Provide the [x, y] coordinate of the cell's center where the given text is located.  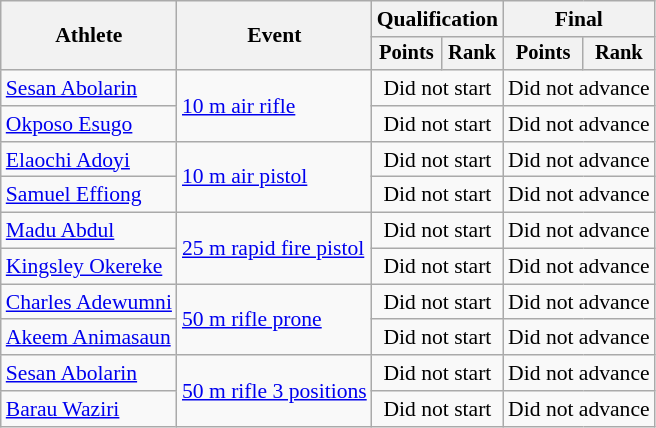
Akeem Animasaun [89, 338]
Final [579, 19]
50 m rifle prone [274, 320]
Barau Waziri [89, 409]
Event [274, 36]
Qualification [438, 19]
Samuel Effiong [89, 195]
10 m air rifle [274, 106]
Charles Adewumni [89, 302]
Elaochi Adoyi [89, 160]
Athlete [89, 36]
Okposo Esugo [89, 124]
10 m air pistol [274, 178]
Kingsley Okereke [89, 267]
25 m rapid fire pistol [274, 248]
50 m rifle 3 positions [274, 390]
Madu Abdul [89, 231]
